For the text-containing cell, return its midpoint in [x, y] coordinate format. 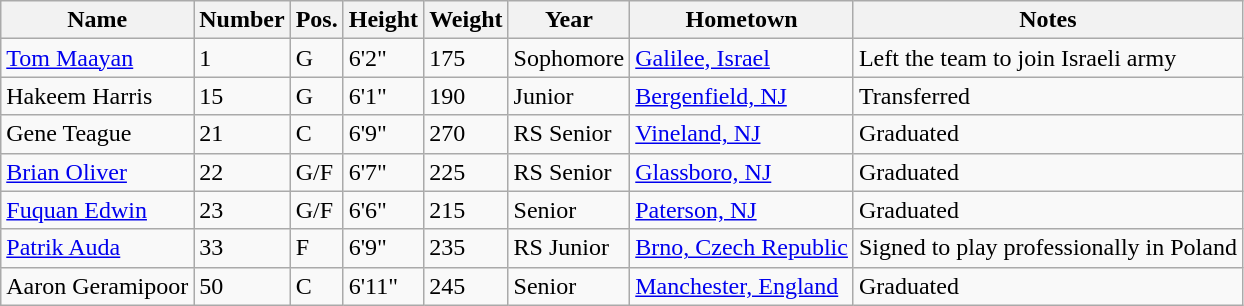
Vineland, NJ [742, 134]
270 [466, 134]
Manchester, England [742, 286]
Name [98, 20]
190 [466, 96]
Glassboro, NJ [742, 172]
F [316, 248]
23 [242, 210]
Bergenfield, NJ [742, 96]
1 [242, 58]
6'2" [383, 58]
22 [242, 172]
Hometown [742, 20]
RS Junior [569, 248]
225 [466, 172]
Brno, Czech Republic [742, 248]
6'6" [383, 210]
Weight [466, 20]
Brian Oliver [98, 172]
33 [242, 248]
21 [242, 134]
Notes [1048, 20]
50 [242, 286]
6'1" [383, 96]
Number [242, 20]
245 [466, 286]
6'11" [383, 286]
Gene Teague [98, 134]
6'7" [383, 172]
Patrik Auda [98, 248]
Height [383, 20]
Left the team to join Israeli army [1048, 58]
175 [466, 58]
Junior [569, 96]
15 [242, 96]
Aaron Geramipoor [98, 286]
235 [466, 248]
215 [466, 210]
Year [569, 20]
Hakeem Harris [98, 96]
Fuquan Edwin [98, 210]
Transferred [1048, 96]
Tom Maayan [98, 58]
Pos. [316, 20]
Paterson, NJ [742, 210]
Galilee, Israel [742, 58]
Signed to play professionally in Poland [1048, 248]
Sophomore [569, 58]
